Scan for the cell matching the given text and deliver its [x, y] coordinate at center. 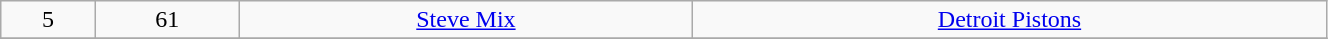
Steve Mix [466, 20]
5 [48, 20]
Detroit Pistons [1010, 20]
61 [167, 20]
